Return [X, Y] of the center of cell containing provided text 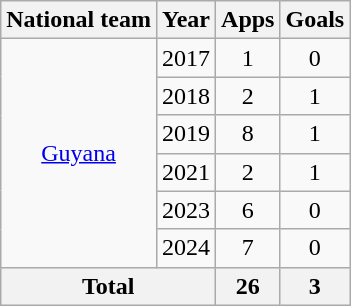
2017 [186, 58]
6 [248, 210]
8 [248, 134]
Total [108, 286]
National team [79, 20]
2024 [186, 248]
7 [248, 248]
2021 [186, 172]
Goals [315, 20]
Apps [248, 20]
2023 [186, 210]
Year [186, 20]
Guyana [79, 153]
2018 [186, 96]
2019 [186, 134]
3 [315, 286]
26 [248, 286]
